Scan for the cell matching the given text and deliver its (X, Y) coordinate at center. 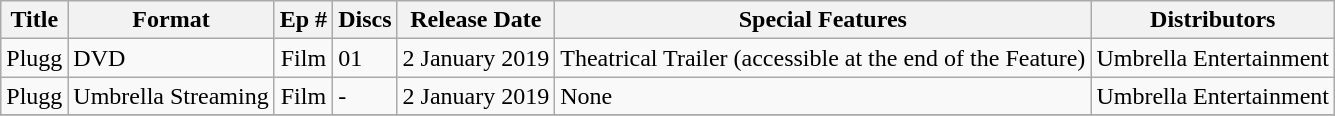
Ep # (303, 20)
Format (171, 20)
DVD (171, 58)
- (365, 96)
Title (34, 20)
Umbrella Streaming (171, 96)
Discs (365, 20)
Special Features (823, 20)
Distributors (1213, 20)
Theatrical Trailer (accessible at the end of the Feature) (823, 58)
None (823, 96)
01 (365, 58)
Release Date (476, 20)
